Provide the [x, y] coordinate of the cell's center where the given text is located.  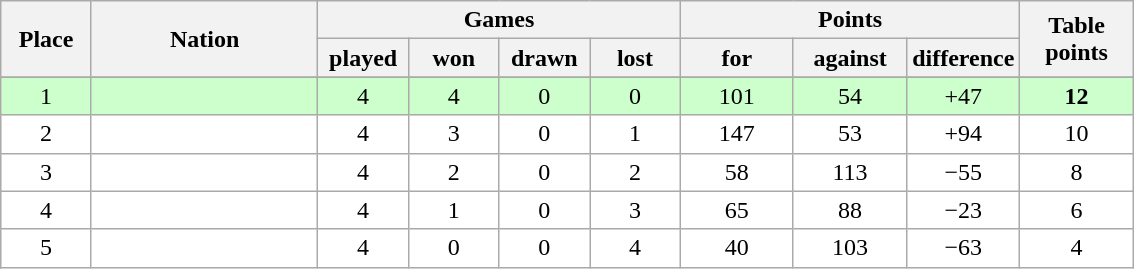
101 [736, 96]
Place [46, 39]
Points [850, 20]
+47 [964, 96]
5 [46, 248]
88 [850, 210]
53 [850, 134]
10 [1076, 134]
against [850, 58]
54 [850, 96]
difference [964, 58]
for [736, 58]
played [364, 58]
Games [499, 20]
103 [850, 248]
147 [736, 134]
−23 [964, 210]
drawn [544, 58]
won [454, 58]
12 [1076, 96]
+94 [964, 134]
−63 [964, 248]
−55 [964, 172]
6 [1076, 210]
65 [736, 210]
lost [636, 58]
8 [1076, 172]
Tablepoints [1076, 39]
113 [850, 172]
40 [736, 248]
58 [736, 172]
Nation [204, 39]
